Extract the [x, y] coordinate from the center of the cell holding the provided text.  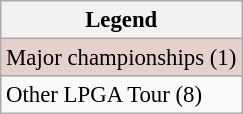
Major championships (1) [122, 58]
Legend [122, 20]
Other LPGA Tour (8) [122, 95]
